Extract the [x, y] coordinate from the center of the cell holding the provided text.  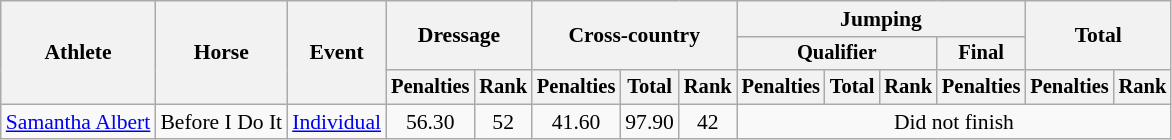
Event [336, 52]
Qualifier [837, 54]
Final [981, 54]
Athlete [78, 52]
52 [503, 122]
Horse [221, 52]
42 [708, 122]
Cross-country [634, 36]
Jumping [882, 19]
Did not finish [954, 122]
97.90 [650, 122]
Individual [336, 122]
Samantha Albert [78, 122]
Dressage [459, 36]
Before I Do It [221, 122]
56.30 [430, 122]
41.60 [576, 122]
